Output the [x, y] coordinate of the center of the cell containing the given text.  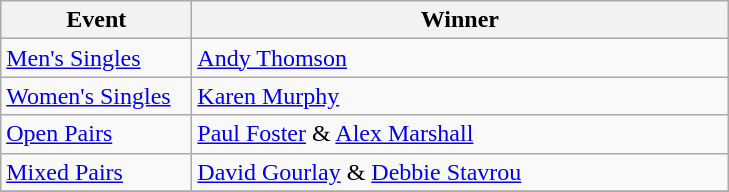
Open Pairs [96, 134]
Men's Singles [96, 58]
David Gourlay & Debbie Stavrou [460, 172]
Winner [460, 20]
Mixed Pairs [96, 172]
Paul Foster & Alex Marshall [460, 134]
Event [96, 20]
Andy Thomson [460, 58]
Karen Murphy [460, 96]
Women's Singles [96, 96]
